Identify which cell holds the provided text, then report its (x, y) central coordinate. 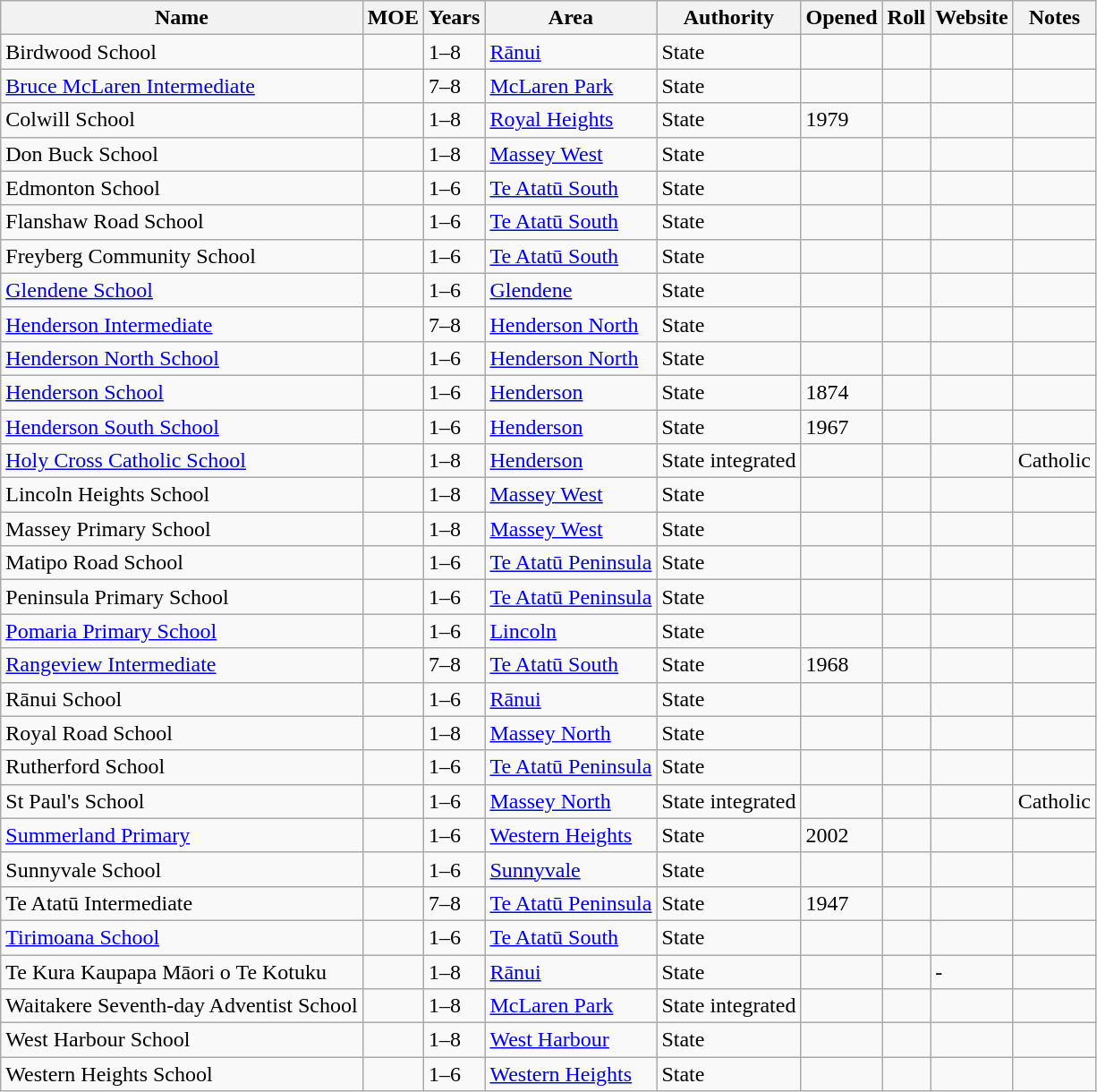
Opened (841, 18)
Glendene School (182, 290)
Name (182, 18)
Summerland Primary (182, 835)
Waitakere Seventh-day Adventist School (182, 1006)
1979 (841, 120)
Henderson School (182, 392)
Bruce McLaren Intermediate (182, 86)
1968 (841, 665)
Royal Heights (571, 120)
Glendene (571, 290)
1967 (841, 427)
1947 (841, 903)
- (972, 971)
Te Kura Kaupapa Māori o Te Kotuku (182, 971)
Flanshaw Road School (182, 222)
Matipo Road School (182, 563)
Henderson South School (182, 427)
Lincoln (571, 631)
Colwill School (182, 120)
Years (455, 18)
1874 (841, 392)
Website (972, 18)
2002 (841, 835)
Area (571, 18)
Sunnyvale School (182, 869)
Te Atatū Intermediate (182, 903)
Rangeview Intermediate (182, 665)
Henderson North School (182, 358)
Roll (906, 18)
Birdwood School (182, 52)
Edmonton School (182, 188)
Holy Cross Catholic School (182, 461)
Tirimoana School (182, 937)
Henderson Intermediate (182, 324)
Massey Primary School (182, 529)
Peninsula Primary School (182, 597)
Royal Road School (182, 733)
Lincoln Heights School (182, 495)
West Harbour School (182, 1040)
MOE (393, 18)
Sunnyvale (571, 869)
Western Heights School (182, 1074)
Authority (728, 18)
West Harbour (571, 1040)
Freyberg Community School (182, 256)
Rutherford School (182, 767)
Notes (1054, 18)
St Paul's School (182, 801)
Don Buck School (182, 154)
Pomaria Primary School (182, 631)
Rānui School (182, 699)
